Detect which cell encompasses the target text, then output its [X, Y] center coordinate. 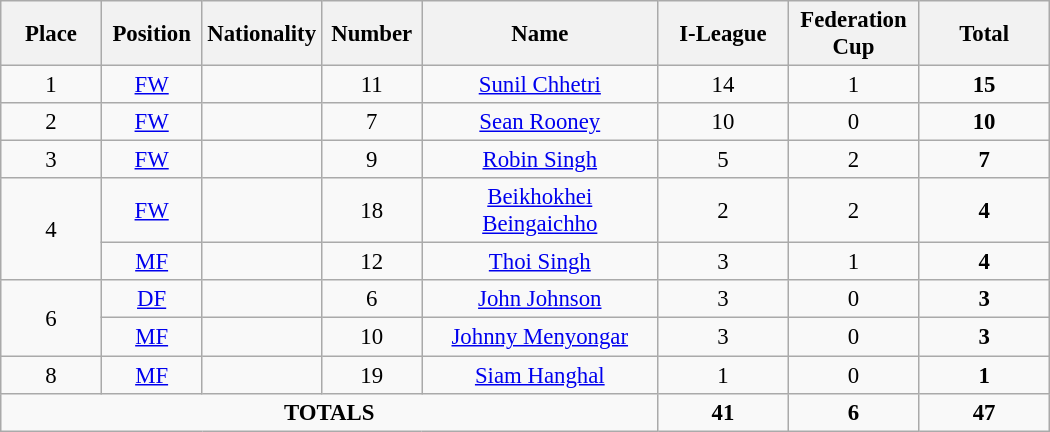
Thoi Singh [540, 262]
Name [540, 34]
Johnny Menyongar [540, 337]
11 [372, 85]
18 [372, 210]
Siam Hanghal [540, 375]
DF [152, 299]
12 [372, 262]
Sunil Chhetri [540, 85]
Sean Rooney [540, 122]
Number [372, 34]
I-League [724, 34]
Beikhokhei Beingaichho [540, 210]
Robin Singh [540, 160]
14 [724, 85]
15 [984, 85]
41 [724, 412]
Place [52, 34]
8 [52, 375]
5 [724, 160]
19 [372, 375]
John Johnson [540, 299]
TOTALS [330, 412]
Position [152, 34]
Total [984, 34]
Nationality [262, 34]
47 [984, 412]
Federation Cup [854, 34]
9 [372, 160]
